Determine the (X, Y) coordinate at the center of the cell enclosing the given text.  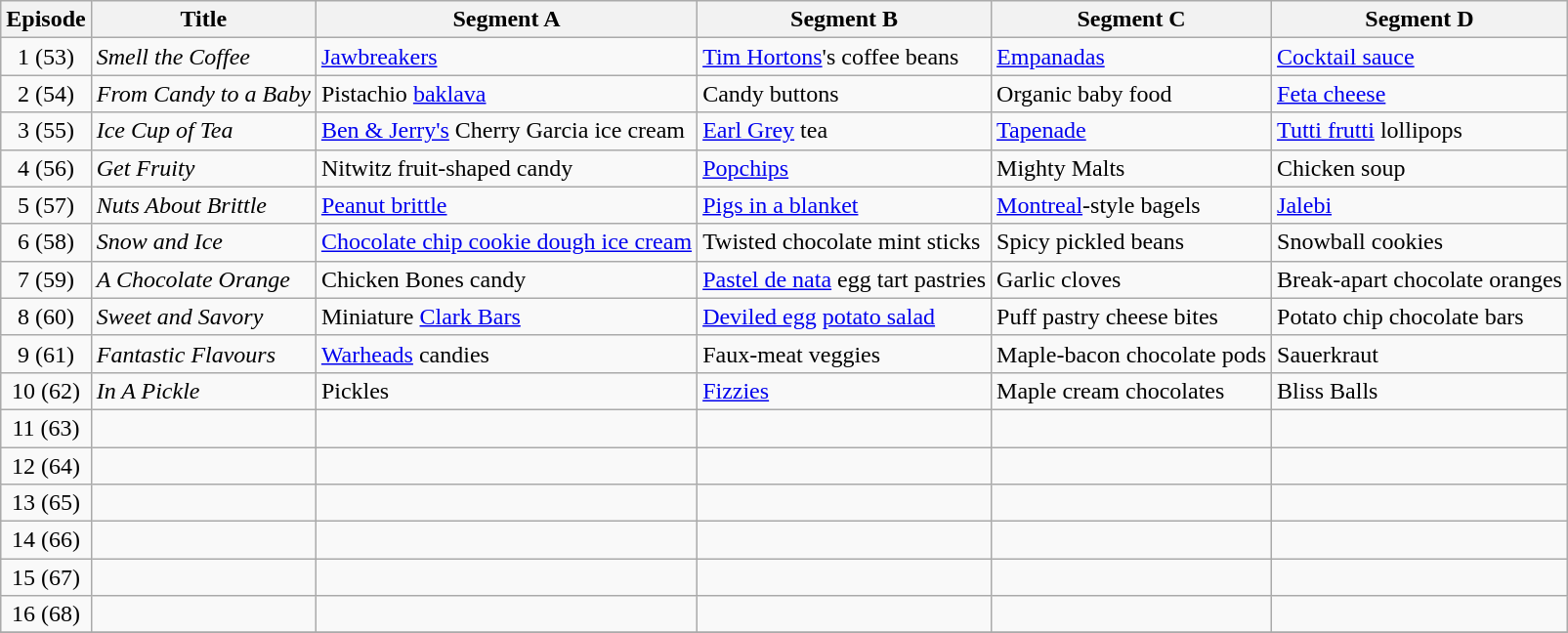
Pigs in a blanket (844, 205)
Pickles (506, 391)
Warheads candies (506, 354)
Fizzies (844, 391)
Ben & Jerry's Cherry Garcia ice cream (506, 131)
3 (55) (46, 131)
5 (57) (46, 205)
Ice Cup of Tea (203, 131)
Pastel de nata egg tart pastries (844, 279)
1 (53) (46, 57)
Tapenade (1131, 131)
Title (203, 20)
Chicken soup (1420, 168)
2 (54) (46, 94)
Earl Grey tea (844, 131)
13 (65) (46, 503)
Segment D (1420, 20)
Cocktail sauce (1420, 57)
Puff pastry cheese bites (1131, 316)
11 (63) (46, 428)
Maple cream chocolates (1131, 391)
Deviled egg potato salad (844, 316)
Faux-meat veggies (844, 354)
Potato chip chocolate bars (1420, 316)
Twisted chocolate mint sticks (844, 242)
14 (66) (46, 540)
Garlic cloves (1131, 279)
6 (58) (46, 242)
7 (59) (46, 279)
Break-apart chocolate oranges (1420, 279)
Feta cheese (1420, 94)
Pistachio baklava (506, 94)
Bliss Balls (1420, 391)
Empanadas (1131, 57)
Sauerkraut (1420, 354)
9 (61) (46, 354)
Peanut brittle (506, 205)
Montreal-style bagels (1131, 205)
Smell the Coffee (203, 57)
Segment B (844, 20)
From Candy to a Baby (203, 94)
Snow and Ice (203, 242)
12 (64) (46, 466)
Jalebi (1420, 205)
16 (68) (46, 614)
In A Pickle (203, 391)
10 (62) (46, 391)
Mighty Malts (1131, 168)
Maple-bacon chocolate pods (1131, 354)
A Chocolate Orange (203, 279)
Chocolate chip cookie dough ice cream (506, 242)
Segment A (506, 20)
15 (67) (46, 577)
Organic baby food (1131, 94)
Get Fruity (203, 168)
Fantastic Flavours (203, 354)
4 (56) (46, 168)
Tutti frutti lollipops (1420, 131)
Sweet and Savory (203, 316)
Tim Hortons's coffee beans (844, 57)
Episode (46, 20)
Nuts About Brittle (203, 205)
Snowball cookies (1420, 242)
Miniature Clark Bars (506, 316)
Chicken Bones candy (506, 279)
8 (60) (46, 316)
Candy buttons (844, 94)
Segment C (1131, 20)
Nitwitz fruit-shaped candy (506, 168)
Jawbreakers (506, 57)
Popchips (844, 168)
Spicy pickled beans (1131, 242)
